Return (x, y) of the center of cell containing provided text 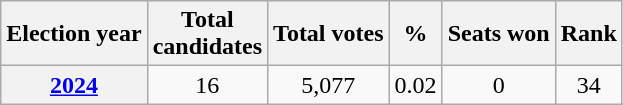
Rank (588, 34)
2024 (74, 85)
5,077 (329, 85)
Election year (74, 34)
Totalcandidates (207, 34)
Total votes (329, 34)
34 (588, 85)
0.02 (416, 85)
16 (207, 85)
% (416, 34)
Seats won (498, 34)
0 (498, 85)
